From the cell containing the given text, extract its center point as (x, y) coordinate. 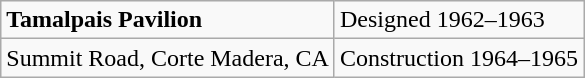
Construction 1964–1965 (458, 58)
Tamalpais Pavilion (168, 20)
Summit Road, Corte Madera, CA (168, 58)
Designed 1962–1963 (458, 20)
